For the text-containing cell, return its midpoint in (x, y) coordinate format. 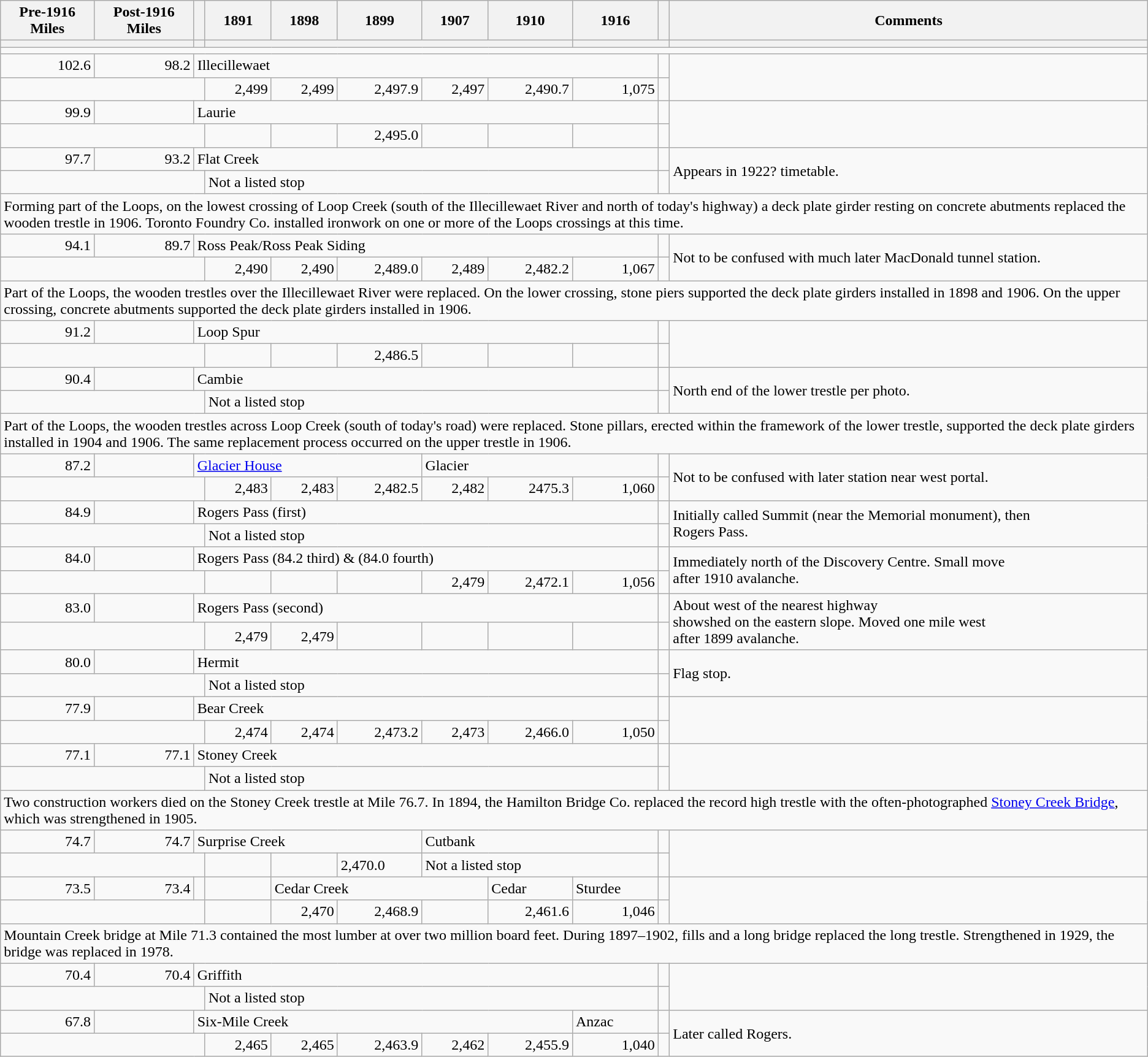
2,470.0 (380, 865)
80.0 (48, 662)
2,473 (455, 731)
99.9 (48, 112)
Cedar Creek (379, 888)
83.0 (48, 608)
North end of the lower trestle per photo. (909, 391)
2,497.9 (380, 89)
2,495.0 (380, 135)
Sturdee (615, 888)
Glacier (540, 465)
2,466.0 (530, 731)
Initially called Summit (near the Memorial monument), then Rogers Pass. (909, 524)
2,489.0 (380, 269)
Not to be confused with much later MacDonald tunnel station. (909, 257)
2,486.5 (380, 356)
Post-1916Miles (143, 21)
2,482.5 (380, 489)
Cutbank (540, 842)
Later called Rogers. (909, 1033)
Hermit (426, 662)
1910 (530, 21)
97.7 (48, 159)
2,470 (304, 912)
2,462 (455, 1045)
102.6 (48, 66)
Cambie (426, 379)
77.9 (48, 708)
Rogers Pass (84.2 third) & (84.0 fourth) (426, 559)
93.2 (143, 159)
Pre-1916 Miles (48, 21)
About west of the nearest highwayshowshed on the eastern slope. Moved one mile westafter 1899 avalanche. (909, 622)
84.9 (48, 512)
91.2 (48, 332)
1,046 (615, 912)
2,463.9 (380, 1045)
Surprise Creek (308, 842)
Appears in 1922? timetable. (909, 170)
73.5 (48, 888)
1,075 (615, 89)
2,497 (455, 89)
Cedar (530, 888)
84.0 (48, 559)
73.4 (143, 888)
87.2 (48, 465)
Stoney Creek (426, 755)
2,455.9 (530, 1045)
Illecillewaet (426, 66)
Six-Mile Creek (383, 1021)
Rogers Pass (second) (426, 608)
1891 (238, 21)
89.7 (143, 245)
94.1 (48, 245)
Flag stop. (909, 673)
2475.3 (530, 489)
1,067 (615, 269)
1,040 (615, 1045)
2,472.1 (530, 582)
2,473.2 (380, 731)
98.2 (143, 66)
67.8 (48, 1021)
Anzac (615, 1021)
2,482.2 (530, 269)
Loop Spur (426, 332)
2,482 (455, 489)
Bear Creek (426, 708)
90.4 (48, 379)
2,489 (455, 269)
2,461.6 (530, 912)
Flat Creek (426, 159)
Rogers Pass (first) (426, 512)
1898 (304, 21)
Not to be confused with later station near west portal. (909, 477)
2,490.7 (530, 89)
1907 (455, 21)
1899 (380, 21)
1916 (615, 21)
Comments (909, 21)
1,050 (615, 731)
2,468.9 (380, 912)
Laurie (426, 112)
Ross Peak/Ross Peak Siding (426, 245)
1,056 (615, 582)
1,060 (615, 489)
Glacier House (308, 465)
Immediately north of the Discovery Centre. Small moveafter 1910 avalanche. (909, 570)
Griffith (426, 975)
